Pinpoint the cell where the given text exists, returning its [x, y] midpoint coordinate. 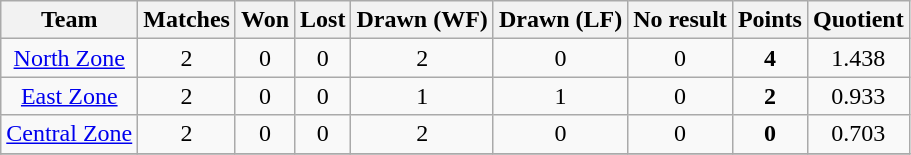
1.438 [858, 58]
Quotient [858, 20]
Central Zone [70, 134]
East Zone [70, 96]
Points [770, 20]
Team [70, 20]
4 [770, 58]
Matches [187, 20]
0.933 [858, 96]
Lost [323, 20]
Won [264, 20]
0.703 [858, 134]
North Zone [70, 58]
Drawn (WF) [422, 20]
No result [680, 20]
Drawn (LF) [560, 20]
